Scan for the cell matching the given text and deliver its (X, Y) coordinate at center. 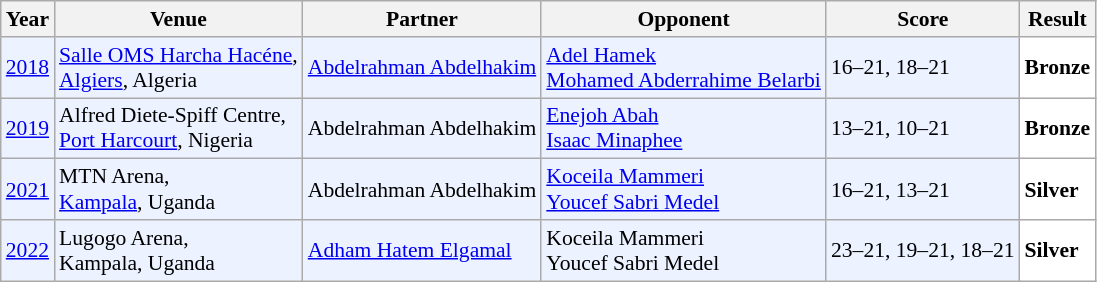
Enejoh Abah Isaac Minaphee (684, 128)
Alfred Diete-Spiff Centre,Port Harcourt, Nigeria (178, 128)
Score (923, 19)
2021 (28, 190)
2019 (28, 128)
Lugogo Arena,Kampala, Uganda (178, 250)
23–21, 19–21, 18–21 (923, 250)
MTN Arena,Kampala, Uganda (178, 190)
Opponent (684, 19)
Partner (422, 19)
13–21, 10–21 (923, 128)
Year (28, 19)
2018 (28, 68)
Adham Hatem Elgamal (422, 250)
Salle OMS Harcha Hacéne,Algiers, Algeria (178, 68)
Result (1058, 19)
16–21, 18–21 (923, 68)
Adel Hamek Mohamed Abderrahime Belarbi (684, 68)
2022 (28, 250)
Venue (178, 19)
16–21, 13–21 (923, 190)
